Return the [X, Y] coordinate for the center point of the cell that contains the specified text.  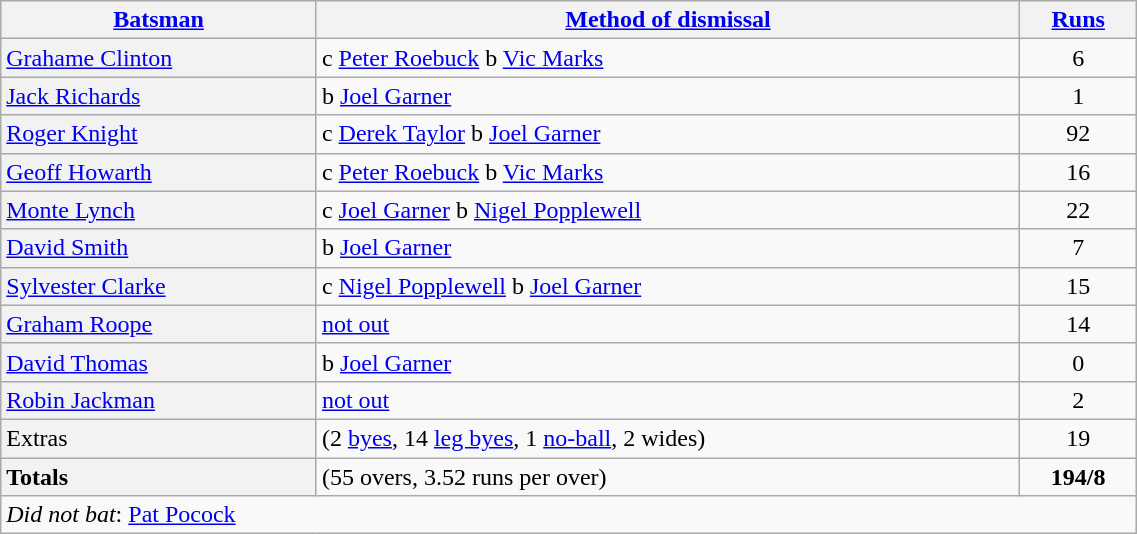
2 [1078, 400]
Geoff Howarth [159, 172]
1 [1078, 96]
14 [1078, 324]
Monte Lynch [159, 210]
7 [1078, 248]
Graham Roope [159, 324]
c Nigel Popplewell b Joel Garner [668, 286]
Robin Jackman [159, 400]
Sylvester Clarke [159, 286]
19 [1078, 438]
15 [1078, 286]
16 [1078, 172]
Method of dismissal [668, 20]
22 [1078, 210]
David Thomas [159, 362]
Grahame Clinton [159, 58]
Jack Richards [159, 96]
6 [1078, 58]
Roger Knight [159, 134]
(2 byes, 14 leg byes, 1 no-ball, 2 wides) [668, 438]
Did not bat: Pat Pocock [569, 515]
Extras [159, 438]
c Derek Taylor b Joel Garner [668, 134]
(55 overs, 3.52 runs per over) [668, 477]
c Joel Garner b Nigel Popplewell [668, 210]
David Smith [159, 248]
194/8 [1078, 477]
Batsman [159, 20]
92 [1078, 134]
Runs [1078, 20]
Totals [159, 477]
0 [1078, 362]
